Output the [X, Y] coordinate of the center of the cell containing the given text.  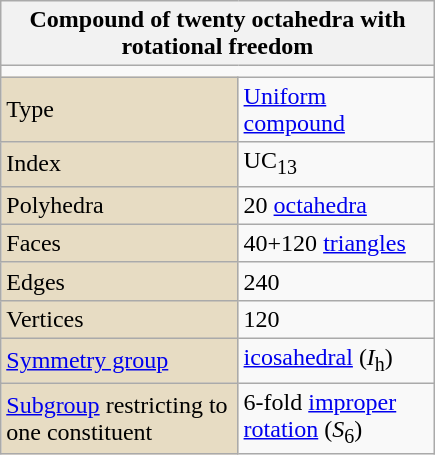
40+120 triangles [336, 243]
UC13 [336, 164]
Polyhedra [120, 205]
Vertices [120, 319]
Symmetry group [120, 361]
icosahedral (Ih) [336, 361]
Faces [120, 243]
6-fold improper rotation (S6) [336, 418]
240 [336, 281]
20 octahedra [336, 205]
120 [336, 319]
Compound of twenty octahedra with rotational freedom [218, 34]
Subgroup restricting to one constituent [120, 418]
Type [120, 110]
Edges [120, 281]
Uniform compound [336, 110]
Index [120, 164]
